Detect which cell encompasses the target text, then output its (x, y) center coordinate. 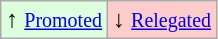
↑ Promoted (54, 20)
↓ Relegated (162, 20)
